Identify which cell holds the provided text, then report its (x, y) central coordinate. 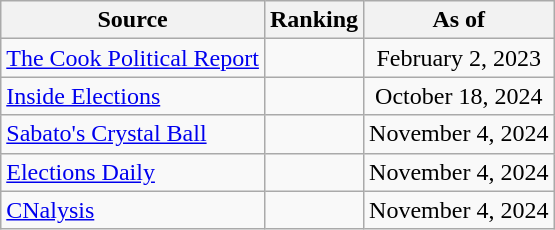
Source (133, 20)
Inside Elections (133, 96)
As of (459, 20)
October 18, 2024 (459, 96)
February 2, 2023 (459, 58)
The Cook Political Report (133, 58)
CNalysis (133, 210)
Ranking (314, 20)
Elections Daily (133, 172)
Sabato's Crystal Ball (133, 134)
